Return the [x, y] coordinate for the center point of the cell that contains the specified text.  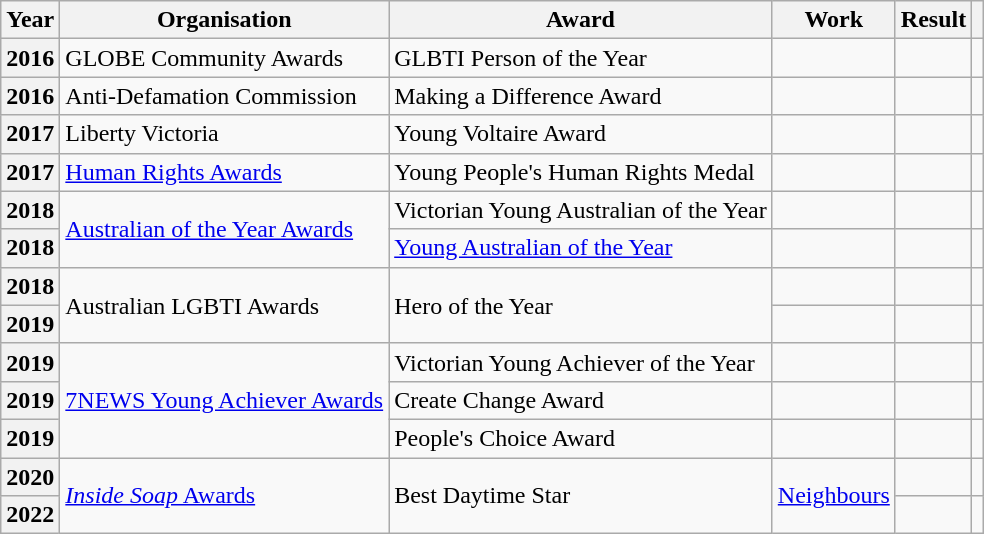
Work [834, 20]
2022 [30, 515]
Inside Soap Awards [224, 496]
Australian of the Year Awards [224, 229]
2020 [30, 477]
Australian LGBTI Awards [224, 305]
People's Choice Award [581, 438]
Young Australian of the Year [581, 248]
7NEWS Young Achiever Awards [224, 400]
Liberty Victoria [224, 134]
Create Change Award [581, 400]
Young People's Human Rights Medal [581, 172]
Hero of the Year [581, 305]
Making a Difference Award [581, 96]
Anti-Defamation Commission [224, 96]
Award [581, 20]
Victorian Young Australian of the Year [581, 210]
Victorian Young Achiever of the Year [581, 362]
Year [30, 20]
GLBTI Person of the Year [581, 58]
Result [933, 20]
Best Daytime Star [581, 496]
Organisation [224, 20]
Human Rights Awards [224, 172]
Neighbours [834, 496]
GLOBE Community Awards [224, 58]
Young Voltaire Award [581, 134]
